For the text-containing cell, return its midpoint in (x, y) coordinate format. 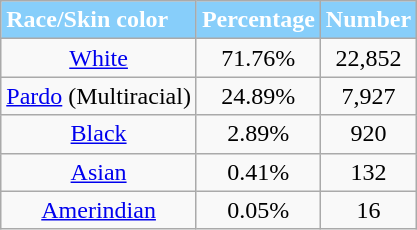
132 (368, 172)
Percentage (258, 20)
22,852 (368, 58)
Number (368, 20)
16 (368, 210)
Asian (99, 172)
0.41% (258, 172)
71.76% (258, 58)
Race/Skin color (99, 20)
24.89% (258, 96)
2.89% (258, 134)
White (99, 58)
Pardo (Multiracial) (99, 96)
920 (368, 134)
Amerindian (99, 210)
0.05% (258, 210)
Black (99, 134)
7,927 (368, 96)
